Output the (X, Y) coordinate of the center of the cell containing the given text.  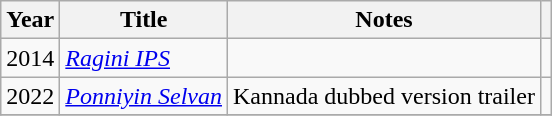
Kannada dubbed version trailer (384, 96)
2014 (30, 58)
Ragini IPS (144, 58)
Year (30, 20)
Ponniyin Selvan (144, 96)
Notes (384, 20)
Title (144, 20)
2022 (30, 96)
